From the cell containing the given text, extract its center point as [X, Y] coordinate. 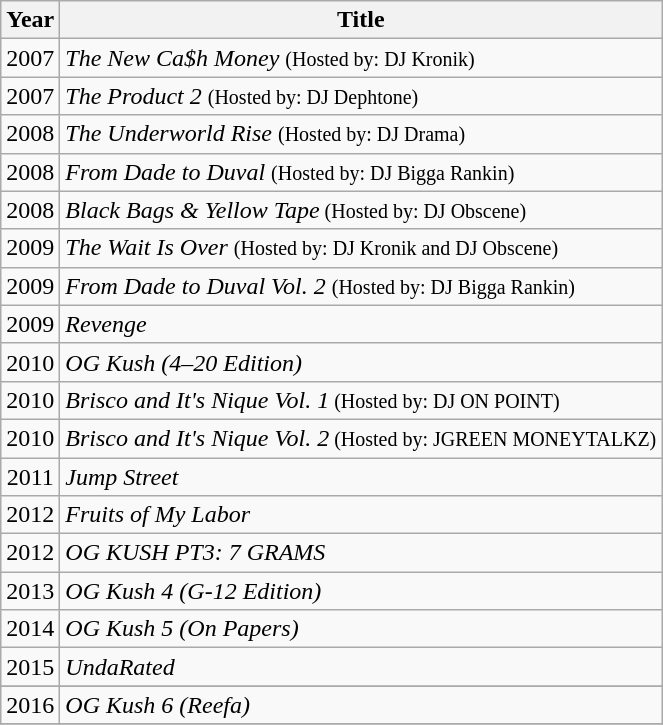
OG Kush 6 (Reefa) [361, 705]
Fruits of My Labor [361, 515]
The Underworld Rise (Hosted by: DJ Drama) [361, 134]
2013 [30, 591]
OG Kush 5 (On Papers) [361, 629]
2011 [30, 477]
Revenge [361, 324]
Jump Street [361, 477]
OG KUSH PT3: 7 GRAMS [361, 553]
UndaRated [361, 667]
2016 [30, 705]
The Product 2 (Hosted by: DJ Dephtone) [361, 96]
Year [30, 20]
Black Bags & Yellow Tape (Hosted by: DJ Obscene) [361, 210]
OG Kush (4–20 Edition) [361, 362]
From Dade to Duval Vol. 2 (Hosted by: DJ Bigga Rankin) [361, 286]
2014 [30, 629]
Title [361, 20]
Brisco and It's Nique Vol. 1 (Hosted by: DJ ON POINT) [361, 400]
OG Kush 4 (G-12 Edition) [361, 591]
The Wait Is Over (Hosted by: DJ Kronik and DJ Obscene) [361, 248]
From Dade to Duval (Hosted by: DJ Bigga Rankin) [361, 172]
2015 [30, 667]
Brisco and It's Nique Vol. 2 (Hosted by: JGREEN MONEYTALKZ) [361, 438]
The New Ca$h Money (Hosted by: DJ Kronik) [361, 58]
